Detect which cell encompasses the target text, then output its [X, Y] center coordinate. 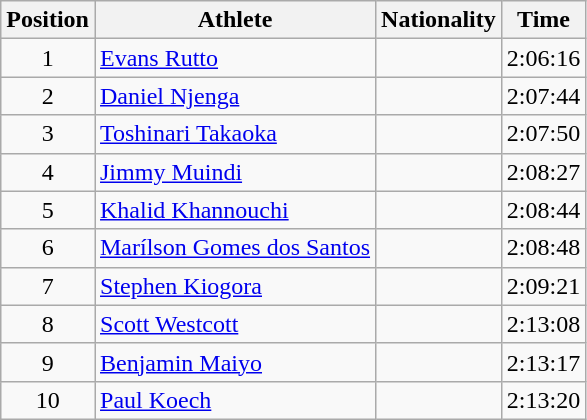
Scott Westcott [234, 324]
2:09:21 [543, 286]
2:07:44 [543, 96]
5 [48, 210]
7 [48, 286]
2:08:44 [543, 210]
2 [48, 96]
Benjamin Maiyo [234, 362]
8 [48, 324]
Toshinari Takaoka [234, 134]
9 [48, 362]
10 [48, 400]
2:07:50 [543, 134]
1 [48, 58]
2:13:17 [543, 362]
Stephen Kiogora [234, 286]
Paul Koech [234, 400]
Jimmy Muindi [234, 172]
6 [48, 248]
2:13:08 [543, 324]
Marílson Gomes dos Santos [234, 248]
2:13:20 [543, 400]
4 [48, 172]
2:08:48 [543, 248]
Nationality [439, 20]
Evans Rutto [234, 58]
Daniel Njenga [234, 96]
3 [48, 134]
Athlete [234, 20]
2:08:27 [543, 172]
Position [48, 20]
Khalid Khannouchi [234, 210]
2:06:16 [543, 58]
Time [543, 20]
